For the text-containing cell, return its midpoint in (X, Y) coordinate format. 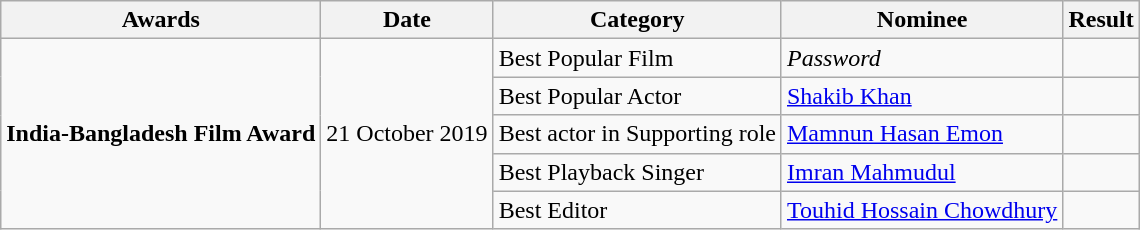
Awards (161, 20)
Nominee (922, 20)
Best Popular Actor (637, 96)
Best Editor (637, 210)
India-Bangladesh Film Award (161, 134)
21 October 2019 (407, 134)
Category (637, 20)
Shakib Khan (922, 96)
Imran Mahmudul (922, 172)
Password (922, 58)
Date (407, 20)
Touhid Hossain Chowdhury (922, 210)
Best actor in Supporting role (637, 134)
Result (1101, 20)
Best Popular Film (637, 58)
Best Playback Singer (637, 172)
Mamnun Hasan Emon (922, 134)
